Return [x, y] of the center of cell containing provided text 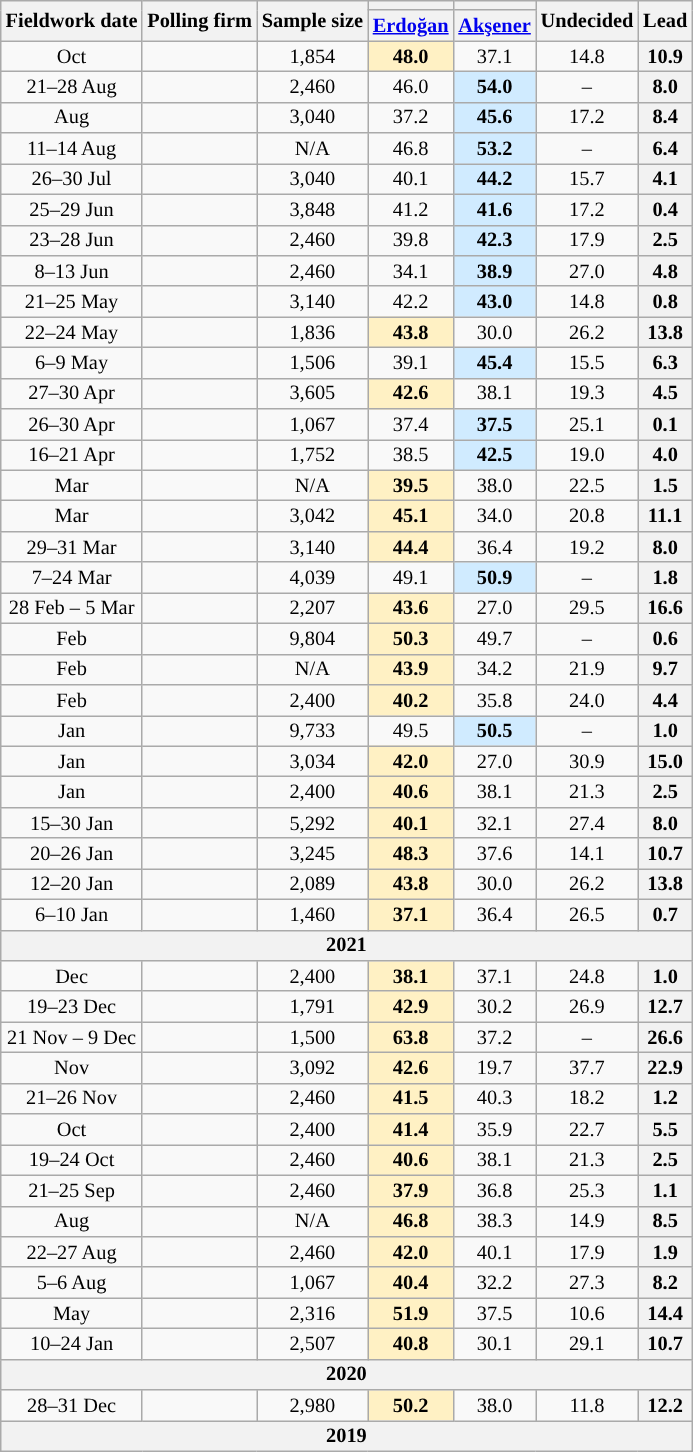
54.0 [494, 86]
2,207 [312, 608]
1,500 [312, 1038]
21–26 Nov [72, 1098]
12–20 Jan [72, 884]
2019 [346, 1436]
48.0 [411, 56]
11.8 [588, 1406]
21–25 May [72, 302]
26.9 [588, 1006]
9.7 [665, 670]
18.2 [588, 1098]
21–28 Aug [72, 86]
26–30 Jul [72, 178]
21 Nov – 9 Dec [72, 1038]
9,804 [312, 638]
4.1 [665, 178]
11–14 Aug [72, 148]
36.8 [494, 1190]
3,245 [312, 854]
0.8 [665, 302]
8.2 [665, 1282]
2021 [346, 946]
3,042 [312, 516]
30.1 [494, 1344]
1,752 [312, 454]
1,836 [312, 332]
37.7 [588, 1068]
41.6 [494, 210]
4.8 [665, 270]
Fieldwork date [72, 20]
37.6 [494, 854]
50.2 [411, 1406]
14.1 [588, 854]
1,460 [312, 914]
51.9 [411, 1314]
16–21 Apr [72, 454]
15.5 [588, 362]
6–9 May [72, 362]
39.8 [411, 240]
19–24 Oct [72, 1160]
43.0 [494, 302]
53.2 [494, 148]
1.1 [665, 1190]
16.6 [665, 608]
15–30 Jan [72, 822]
49.1 [411, 578]
45.4 [494, 362]
10–24 Jan [72, 1344]
4.5 [665, 394]
15.0 [665, 762]
34.2 [494, 670]
46.0 [411, 86]
38.5 [411, 454]
28–31 Dec [72, 1406]
2020 [346, 1374]
34.0 [494, 516]
25.3 [588, 1190]
21.9 [588, 670]
Dec [72, 976]
6.3 [665, 362]
2,507 [312, 1344]
19.2 [588, 546]
0.6 [665, 638]
42.5 [494, 454]
24.8 [588, 976]
40.8 [411, 1344]
8–13 Jun [72, 270]
37.9 [411, 1190]
1,854 [312, 56]
41.2 [411, 210]
Nov [72, 1068]
14.4 [665, 1314]
42.3 [494, 240]
45.1 [411, 516]
22.7 [588, 1130]
44.2 [494, 178]
2,089 [312, 884]
19.7 [494, 1068]
23–28 Jun [72, 240]
12.2 [665, 1406]
26.6 [665, 1038]
9,733 [312, 730]
19.3 [588, 394]
30.2 [494, 1006]
Erdoğan [411, 26]
32.2 [494, 1282]
5,292 [312, 822]
Undecided [588, 20]
25–29 Jun [72, 210]
43.9 [411, 670]
24.0 [588, 700]
48.3 [411, 854]
39.1 [411, 362]
Sample size [312, 20]
29–31 Mar [72, 546]
3,034 [312, 762]
6–10 Jan [72, 914]
41.4 [411, 1130]
2,980 [312, 1406]
63.8 [411, 1038]
22.5 [588, 486]
22.9 [665, 1068]
50.3 [411, 638]
49.5 [411, 730]
10.9 [665, 56]
25.1 [588, 424]
27.4 [588, 822]
29.5 [588, 608]
41.5 [411, 1098]
45.6 [494, 118]
19.0 [588, 454]
42.2 [411, 302]
43.6 [411, 608]
22–27 Aug [72, 1252]
30.9 [588, 762]
4.0 [665, 454]
3,092 [312, 1068]
19–23 Dec [72, 1006]
32.1 [494, 822]
27–30 Apr [72, 394]
35.9 [494, 1130]
8.4 [665, 118]
1.5 [665, 486]
7–24 Mar [72, 578]
35.8 [494, 700]
38.9 [494, 270]
42.9 [411, 1006]
8.5 [665, 1222]
5.5 [665, 1130]
34.1 [411, 270]
May [72, 1314]
20.8 [588, 516]
26–30 Apr [72, 424]
49.7 [494, 638]
Lead [665, 20]
10.6 [588, 1314]
21–25 Sep [72, 1190]
28 Feb – 5 Mar [72, 608]
38.3 [494, 1222]
40.4 [411, 1282]
1.9 [665, 1252]
1.2 [665, 1098]
1,791 [312, 1006]
29.1 [588, 1344]
2,316 [312, 1314]
3,848 [312, 210]
39.5 [411, 486]
5–6 Aug [72, 1282]
3,605 [312, 394]
0.4 [665, 210]
11.1 [665, 516]
12.7 [665, 1006]
1,506 [312, 362]
44.4 [411, 546]
0.1 [665, 424]
27.3 [588, 1282]
37.4 [411, 424]
14.9 [588, 1222]
4.4 [665, 700]
50.5 [494, 730]
4,039 [312, 578]
0.7 [665, 914]
20–26 Jan [72, 854]
Polling firm [199, 20]
22–24 May [72, 332]
26.5 [588, 914]
15.7 [588, 178]
1.8 [665, 578]
6.4 [665, 148]
50.9 [494, 578]
Akşener [494, 26]
40.2 [411, 700]
40.3 [494, 1098]
